Capture the cell that displays the provided text and extract its (X, Y) central coordinate. 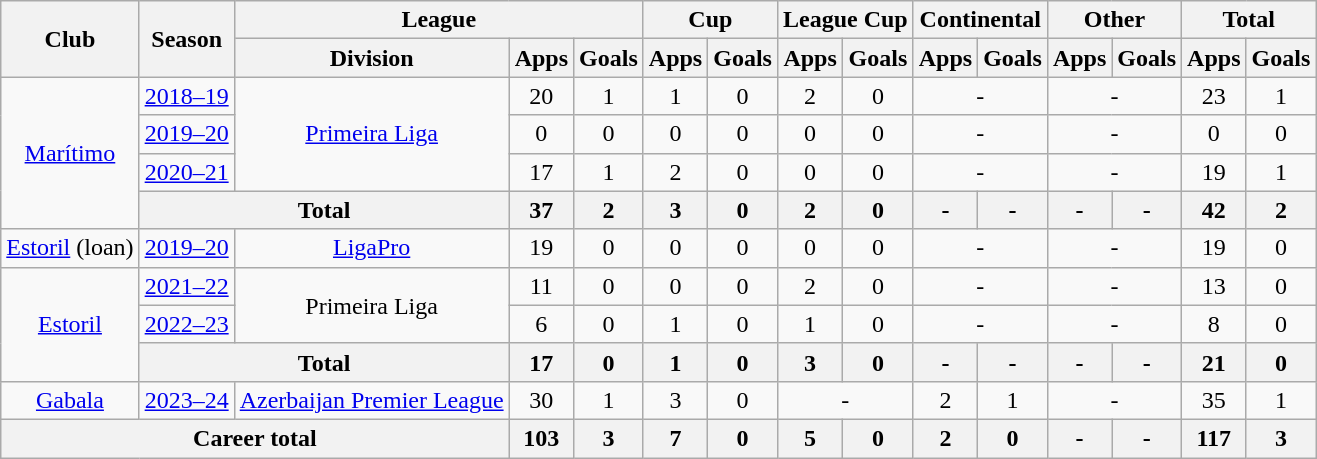
Club (70, 39)
13 (1214, 286)
Season (186, 39)
20 (541, 96)
42 (1214, 210)
League Cup (845, 20)
37 (541, 210)
2023–24 (186, 400)
LigaPro (372, 248)
7 (675, 438)
Gabala (70, 400)
103 (541, 438)
Other (1114, 20)
2021–22 (186, 286)
Marítimo (70, 153)
117 (1214, 438)
23 (1214, 96)
21 (1214, 362)
Estoril (70, 324)
Continental (980, 20)
Estoril (loan) (70, 248)
2018–19 (186, 96)
35 (1214, 400)
League (438, 20)
Division (372, 58)
30 (541, 400)
8 (1214, 324)
Cup (710, 20)
2022–23 (186, 324)
5 (810, 438)
2020–21 (186, 172)
11 (541, 286)
Azerbaijan Premier League (372, 400)
Career total (255, 438)
6 (541, 324)
